Search for the cell housing the specified text and yield its [x, y] center coordinate. 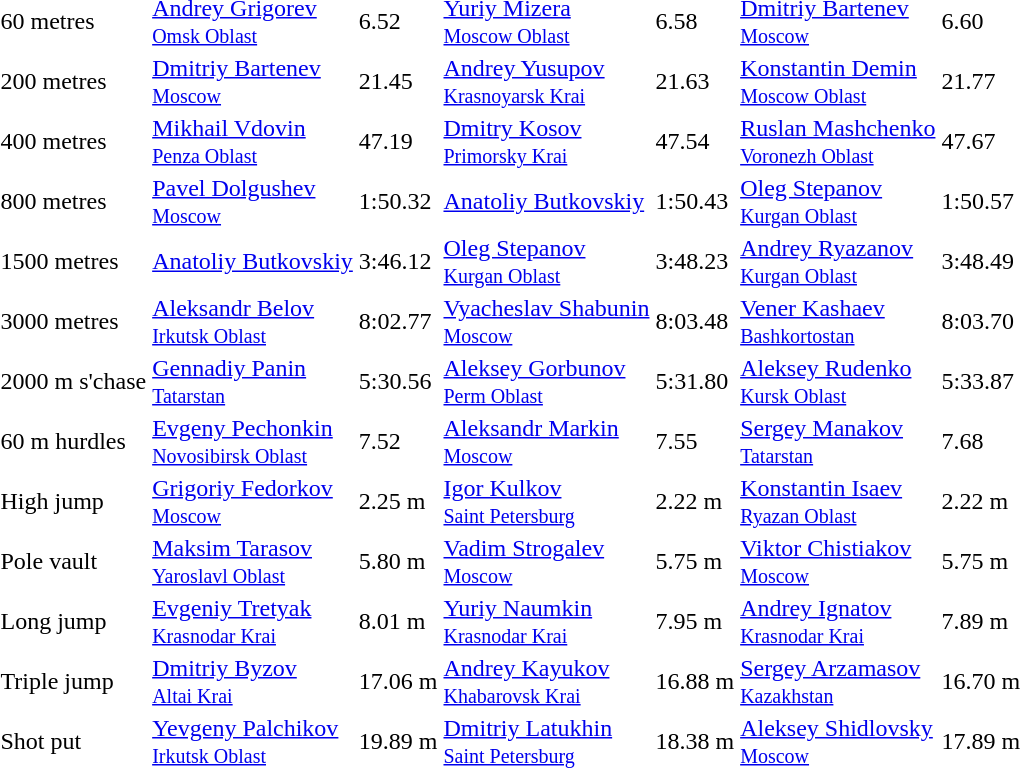
16.88 m [695, 682]
Konstantin DeminMoscow Oblast [838, 82]
Pavel DolgushevMoscow [253, 202]
Vadim StrogalevMoscow [546, 562]
Ruslan MashchenkoVoronezh Oblast [838, 142]
21.45 [398, 82]
Andrey KayukovKhabarovsk Krai [546, 682]
1:50.43 [695, 202]
Aleksey RudenkoKursk Oblast [838, 382]
Andrey RyazanovKurgan Oblast [838, 262]
Sergey ArzamasovKazakhstan [838, 682]
47.54 [695, 142]
Dmitriy BartenevMoscow [253, 82]
8.01 m [398, 622]
5.75 m [695, 562]
7.95 m [695, 622]
8:02.77 [398, 322]
Konstantin IsaevRyazan Oblast [838, 502]
Andrey IgnatovKrasnodar Krai [838, 622]
Aleksandr MarkinMoscow [546, 442]
Grigoriy FedorkovMoscow [253, 502]
2.25 m [398, 502]
17.06 m [398, 682]
2.22 m [695, 502]
Igor KulkovSaint Petersburg [546, 502]
Vyacheslav ShabuninMoscow [546, 322]
7.55 [695, 442]
5.80 m [398, 562]
Andrey YusupovKrasnoyarsk Krai [546, 82]
Sergey ManakovTatarstan [838, 442]
Vener KashaevBashkortostan [838, 322]
3:48.23 [695, 262]
Aleksandr BelovIrkutsk Oblast [253, 322]
Yuriy NaumkinKrasnodar Krai [546, 622]
Aleksey GorbunovPerm Oblast [546, 382]
Mikhail VdovinPenza Oblast [253, 142]
Maksim TarasovYaroslavl Oblast [253, 562]
5:30.56 [398, 382]
5:31.80 [695, 382]
Dmitry KosovPrimorsky Krai [546, 142]
Evgeniy TretyakKrasnodar Krai [253, 622]
Dmitriy ByzovAltai Krai [253, 682]
7.52 [398, 442]
1:50.32 [398, 202]
Viktor ChistiakovMoscow [838, 562]
8:03.48 [695, 322]
Evgeny PechonkinNovosibirsk Oblast [253, 442]
Gennadiy PaninTatarstan [253, 382]
47.19 [398, 142]
3:46.12 [398, 262]
21.63 [695, 82]
